Output the (x, y) coordinate of the center of the cell containing the given text.  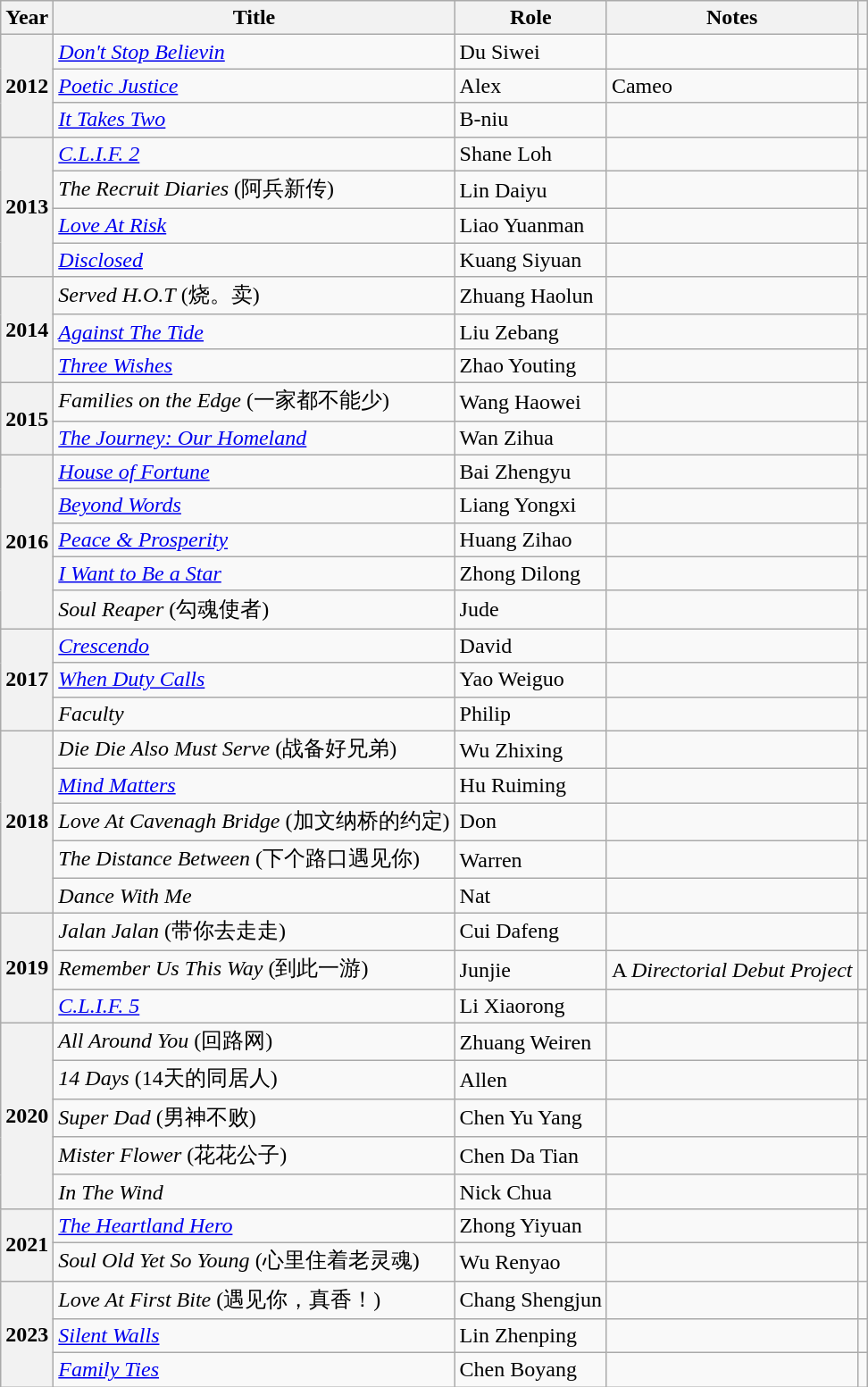
The Heartland Hero (254, 1225)
Bai Zhengyu (530, 472)
Nat (530, 896)
Huang Zihao (530, 539)
Chen Boyang (530, 1370)
2012 (27, 86)
Love At Cavenagh Bridge (加文纳桥的约定) (254, 822)
Title (254, 18)
Against The Tide (254, 331)
In The Wind (254, 1191)
Hu Ruiming (530, 786)
Jalan Jalan (带你去走走) (254, 932)
Three Wishes (254, 365)
Family Ties (254, 1370)
Peace & Prosperity (254, 539)
Zhao Youting (530, 365)
Silent Walls (254, 1336)
Liang Yongxi (530, 506)
Soul Reaper (勾魂使者) (254, 609)
Kuang Siyuan (530, 260)
Liu Zebang (530, 331)
2021 (27, 1245)
Faculty (254, 714)
Disclosed (254, 260)
Zhong Yiyuan (530, 1225)
A Directorial Debut Project (732, 970)
Zhuang Weiren (530, 1041)
Served H.O.T (烧。卖) (254, 297)
It Takes Two (254, 120)
Remember Us This Way (到此一游) (254, 970)
Zhong Dilong (530, 573)
All Around You (回路网) (254, 1041)
C.L.I.F. 5 (254, 1006)
2018 (27, 822)
Year (27, 18)
Junjie (530, 970)
Love At Risk (254, 226)
Love At First Bite (遇见你，真香！) (254, 1300)
House of Fortune (254, 472)
The Distance Between (下个路口遇见你) (254, 859)
2017 (27, 680)
Wu Renyao (530, 1261)
I Want to Be a Star (254, 573)
2013 (27, 207)
Die Die Also Must Serve (战备好兄弟) (254, 750)
Mind Matters (254, 786)
Philip (530, 714)
Cui Dafeng (530, 932)
Don't Stop Believin (254, 52)
Dance With Me (254, 896)
The Recruit Diaries (阿兵新传) (254, 189)
Jude (530, 609)
14 Days (14天的同居人) (254, 1081)
Shane Loh (530, 154)
Chen Yu Yang (530, 1118)
Zhuang Haolun (530, 297)
Nick Chua (530, 1191)
Warren (530, 859)
Cameo (732, 86)
2023 (27, 1334)
The Journey: Our Homeland (254, 438)
Wan Zihua (530, 438)
Wang Haowei (530, 402)
Chang Shengjun (530, 1300)
2014 (27, 330)
Du Siwei (530, 52)
Yao Weiguo (530, 680)
Allen (530, 1081)
C.L.I.F. 2 (254, 154)
Lin Zhenping (530, 1336)
Beyond Words (254, 506)
Mister Flower (花花公子) (254, 1156)
Chen Da Tian (530, 1156)
Notes (732, 18)
Don (530, 822)
When Duty Calls (254, 680)
Families on the Edge (一家都不能少) (254, 402)
2015 (27, 418)
Wu Zhixing (530, 750)
2020 (27, 1115)
Role (530, 18)
Poetic Justice (254, 86)
Liao Yuanman (530, 226)
B-niu (530, 120)
Soul Old Yet So Young (心里住着老灵魂) (254, 1261)
Super Dad (男神不败) (254, 1118)
Crescendo (254, 646)
2019 (27, 968)
David (530, 646)
Li Xiaorong (530, 1006)
Lin Daiyu (530, 189)
2016 (27, 541)
Alex (530, 86)
